Provide the [x, y] coordinate of the cell's center where the given text is located.  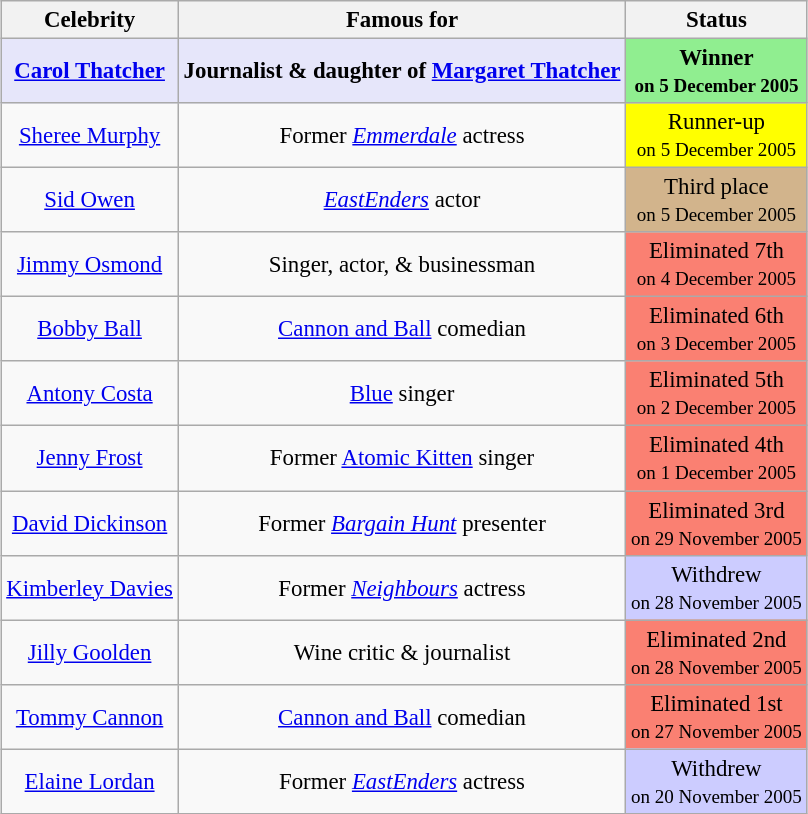
Celebrity [90, 20]
David Dickinson [90, 522]
Winneron 5 December 2005 [716, 70]
Antony Costa [90, 394]
Eliminated 6thon 3 December 2005 [716, 330]
Blue singer [402, 394]
Carol Thatcher [90, 70]
Withdrewon 20 November 2005 [716, 782]
Singer, actor, & businessman [402, 264]
Famous for [402, 20]
Eliminated 3rdon 29 November 2005 [716, 522]
Wine critic & journalist [402, 652]
Eliminated 2ndon 28 November 2005 [716, 652]
Tommy Cannon [90, 716]
Runner-upon 5 December 2005 [716, 136]
Eliminated 4thon 1 December 2005 [716, 458]
Third place on 5 December 2005 [716, 200]
Eliminated 5thon 2 December 2005 [716, 394]
Eliminated 7thon 4 December 2005 [716, 264]
Jenny Frost [90, 458]
EastEnders actor [402, 200]
Journalist & daughter of Margaret Thatcher [402, 70]
Status [716, 20]
Jilly Goolden [90, 652]
Former Atomic Kitten singer [402, 458]
Jimmy Osmond [90, 264]
Sheree Murphy [90, 136]
Withdrewon 28 November 2005 [716, 588]
Former Emmerdale actress [402, 136]
Former EastEnders actress [402, 782]
Elaine Lordan [90, 782]
Former Neighbours actress [402, 588]
Sid Owen [90, 200]
Kimberley Davies [90, 588]
Bobby Ball [90, 330]
Former Bargain Hunt presenter [402, 522]
Eliminated 1ston 27 November 2005 [716, 716]
